Capture the cell that displays the provided text and extract its (X, Y) central coordinate. 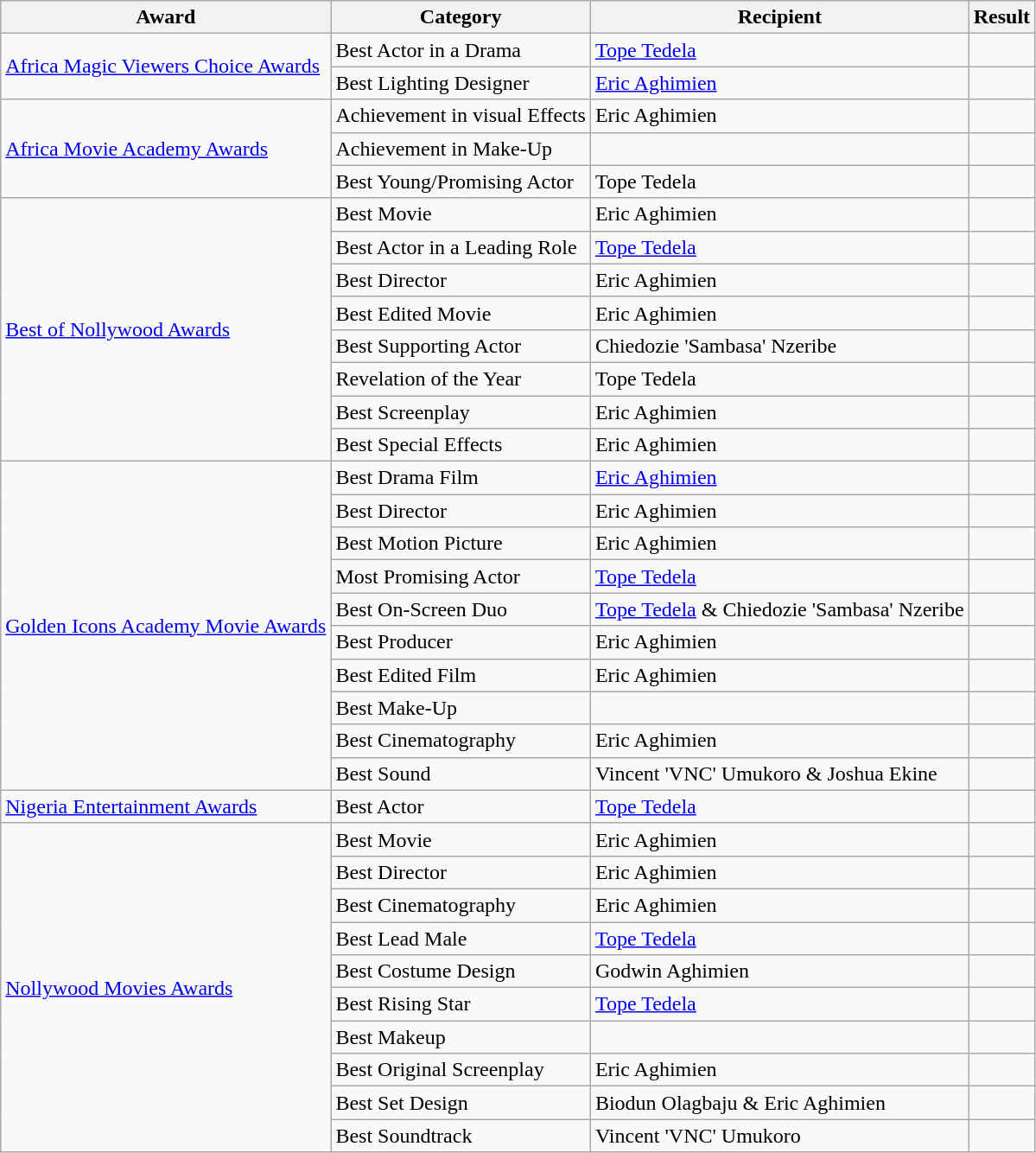
Nollywood Movies Awards (166, 987)
Best Rising Star (461, 1004)
Best Motion Picture (461, 544)
Best On-Screen Duo (461, 609)
Best of Nollywood Awards (166, 329)
Best Lead Male (461, 938)
Achievement in visual Effects (461, 116)
Most Promising Actor (461, 576)
Best Lighting Designer (461, 83)
Vincent 'VNC' Umukoro (779, 1136)
Best Set Design (461, 1103)
Result (1001, 17)
Award (166, 17)
Best Costume Design (461, 971)
Best Actor in a Drama (461, 50)
Tope Tedela & Chiedozie 'Sambasa' Nzeribe (779, 609)
Achievement in Make-Up (461, 149)
Chiedozie 'Sambasa' Nzeribe (779, 346)
Godwin Aghimien (779, 971)
Category (461, 17)
Best Actor (461, 806)
Africa Magic Viewers Choice Awards (166, 67)
Nigeria Entertainment Awards (166, 806)
Best Makeup (461, 1037)
Best Screenplay (461, 412)
Best Drama Film (461, 478)
Best Original Screenplay (461, 1070)
Best Special Effects (461, 445)
Best Producer (461, 642)
Best Actor in a Leading Role (461, 247)
Biodun Olagbaju & Eric Aghimien (779, 1103)
Revelation of the Year (461, 379)
Best Edited Film (461, 675)
Best Make-Up (461, 708)
Recipient (779, 17)
Best Edited Movie (461, 313)
Best Young/Promising Actor (461, 182)
Vincent 'VNC' Umukoro & Joshua Ekine (779, 774)
Best Soundtrack (461, 1136)
Africa Movie Academy Awards (166, 149)
Best Sound (461, 774)
Best Supporting Actor (461, 346)
Golden Icons Academy Movie Awards (166, 626)
